Determine the [x, y] coordinate at the center of the cell enclosing the given text.  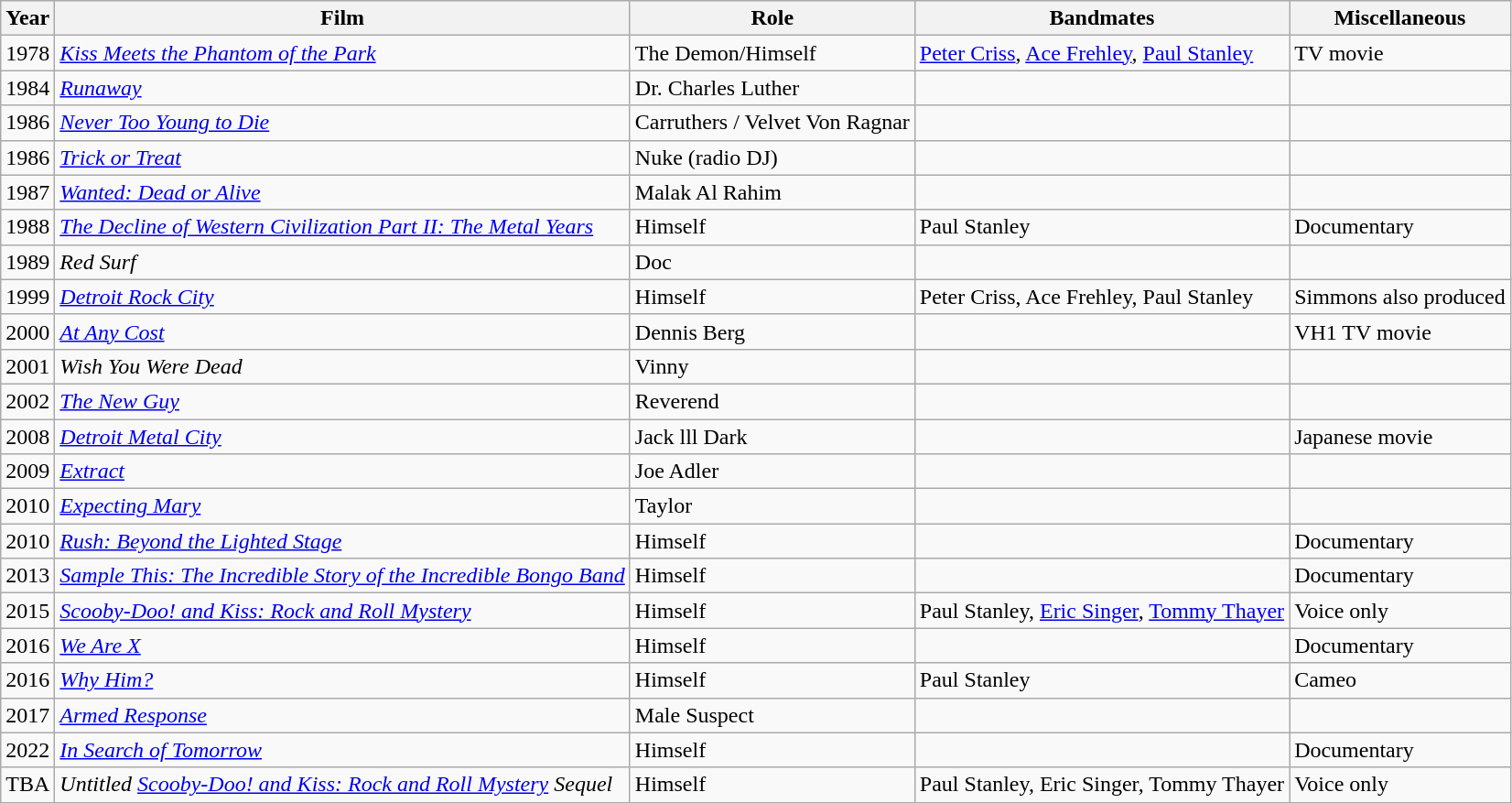
Reverend [772, 401]
Simmons also produced [1400, 297]
1999 [27, 297]
Trick or Treat [342, 157]
Role [772, 18]
Malak Al Rahim [772, 192]
2017 [27, 715]
2009 [27, 472]
Dennis Berg [772, 331]
Cameo [1400, 680]
Year [27, 18]
At Any Cost [342, 331]
The Decline of Western Civilization Part II: The Metal Years [342, 227]
Kiss Meets the Phantom of the Park [342, 53]
Joe Adler [772, 472]
Carruthers / Velvet Von Ragnar [772, 123]
Red Surf [342, 262]
Vinny [772, 366]
Extract [342, 472]
Bandmates [1102, 18]
Doc [772, 262]
VH1 TV movie [1400, 331]
1988 [27, 227]
1984 [27, 88]
Male Suspect [772, 715]
TV movie [1400, 53]
1987 [27, 192]
Nuke (radio DJ) [772, 157]
Runaway [342, 88]
1989 [27, 262]
Film [342, 18]
The New Guy [342, 401]
2002 [27, 401]
2013 [27, 576]
2000 [27, 331]
Expecting Mary [342, 506]
TBA [27, 785]
2015 [27, 611]
2001 [27, 366]
Detroit Metal City [342, 437]
Miscellaneous [1400, 18]
In Search of Tomorrow [342, 750]
Untitled Scooby-Doo! and Kiss: Rock and Roll Mystery Sequel [342, 785]
2008 [27, 437]
Sample This: The Incredible Story of the Incredible Bongo Band [342, 576]
Never Too Young to Die [342, 123]
Wish You Were Dead [342, 366]
Taylor [772, 506]
Why Him? [342, 680]
Wanted: Dead or Alive [342, 192]
Japanese movie [1400, 437]
Scooby-Doo! and Kiss: Rock and Roll Mystery [342, 611]
Jack lll Dark [772, 437]
2022 [27, 750]
1978 [27, 53]
Detroit Rock City [342, 297]
Rush: Beyond the Lighted Stage [342, 541]
We Are X [342, 646]
Armed Response [342, 715]
Dr. Charles Luther [772, 88]
The Demon/Himself [772, 53]
